Search for the cell housing the specified text and yield its [x, y] center coordinate. 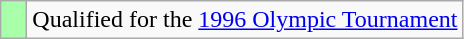
Qualified for the 1996 Olympic Tournament [245, 20]
